Extract the [x, y] coordinate from the center of the cell holding the provided text.  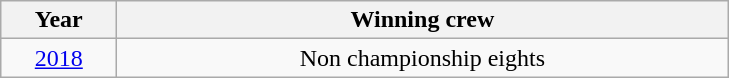
Winning crew [422, 20]
Year [59, 20]
2018 [59, 58]
Non championship eights [422, 58]
